Search for the cell housing the specified text and yield its (X, Y) center coordinate. 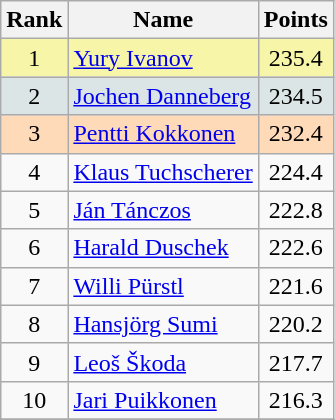
2 (34, 96)
221.6 (296, 286)
5 (34, 210)
222.6 (296, 248)
1 (34, 58)
216.3 (296, 400)
Rank (34, 20)
Willi Pürstl (163, 286)
220.2 (296, 324)
7 (34, 286)
Leoš Škoda (163, 362)
222.8 (296, 210)
234.5 (296, 96)
3 (34, 134)
Pentti Kokkonen (163, 134)
Yury Ivanov (163, 58)
Harald Duschek (163, 248)
217.7 (296, 362)
Hansjörg Sumi (163, 324)
9 (34, 362)
224.4 (296, 172)
8 (34, 324)
Jochen Danneberg (163, 96)
Name (163, 20)
Klaus Tuchscherer (163, 172)
Ján Tánczos (163, 210)
10 (34, 400)
232.4 (296, 134)
4 (34, 172)
6 (34, 248)
235.4 (296, 58)
Points (296, 20)
Jari Puikkonen (163, 400)
